Return (X, Y) of the center of cell containing provided text 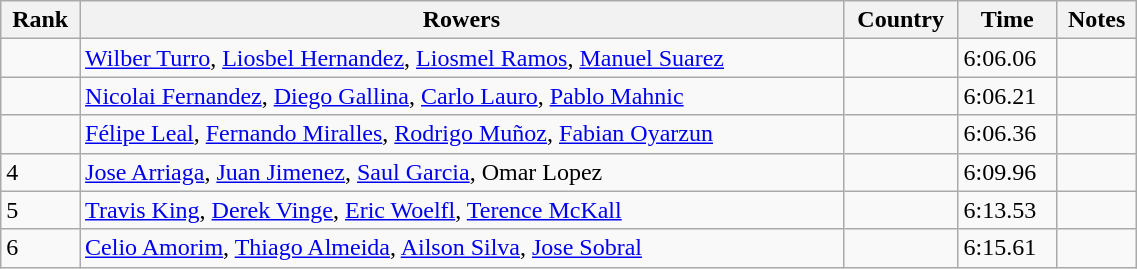
Félipe Leal, Fernando Miralles, Rodrigo Muñoz, Fabian Oyarzun (462, 134)
6 (40, 248)
6:09.96 (1007, 172)
Wilber Turro, Liosbel Hernandez, Liosmel Ramos, Manuel Suarez (462, 58)
6:15.61 (1007, 248)
6:13.53 (1007, 210)
6:06.36 (1007, 134)
4 (40, 172)
Time (1007, 20)
6:06.06 (1007, 58)
Rowers (462, 20)
Country (900, 20)
6:06.21 (1007, 96)
Notes (1096, 20)
Rank (40, 20)
Travis King, Derek Vinge, Eric Woelfl, Terence McKall (462, 210)
Nicolai Fernandez, Diego Gallina, Carlo Lauro, Pablo Mahnic (462, 96)
Celio Amorim, Thiago Almeida, Ailson Silva, Jose Sobral (462, 248)
5 (40, 210)
Jose Arriaga, Juan Jimenez, Saul Garcia, Omar Lopez (462, 172)
